Return [X, Y] of the center of cell containing provided text 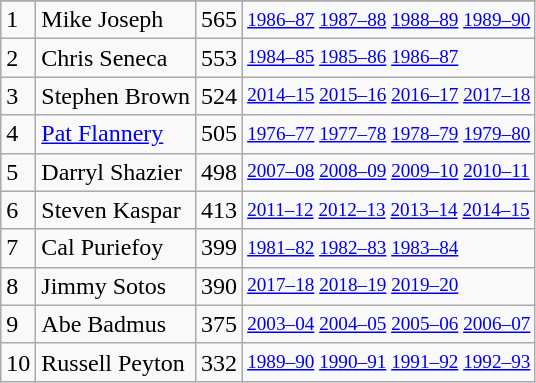
2007–08 2008–09 2009–10 2010–11 [389, 172]
1986–87 1987–88 1988–89 1989–90 [389, 20]
3 [18, 96]
7 [18, 248]
2011–12 2012–13 2013–14 2014–15 [389, 210]
565 [220, 20]
Cal Puriefoy [116, 248]
1989–90 1990–91 1991–92 1992–93 [389, 362]
Stephen Brown [116, 96]
Jimmy Sotos [116, 286]
498 [220, 172]
Russell Peyton [116, 362]
1976–77 1977–78 1978–79 1979–80 [389, 134]
6 [18, 210]
1 [18, 20]
5 [18, 172]
Steven Kaspar [116, 210]
Abe Badmus [116, 324]
2003–04 2004–05 2005–06 2006–07 [389, 324]
Mike Joseph [116, 20]
390 [220, 286]
505 [220, 134]
413 [220, 210]
1981–82 1982–83 1983–84 [389, 248]
Chris Seneca [116, 58]
Darryl Shazier [116, 172]
524 [220, 96]
332 [220, 362]
2014–15 2015–16 2016–17 2017–18 [389, 96]
1984–85 1985–86 1986–87 [389, 58]
10 [18, 362]
399 [220, 248]
2017–18 2018–19 2019–20 [389, 286]
4 [18, 134]
Pat Flannery [116, 134]
2 [18, 58]
8 [18, 286]
553 [220, 58]
9 [18, 324]
375 [220, 324]
